Return the [X, Y] coordinate for the center point of the cell that contains the specified text.  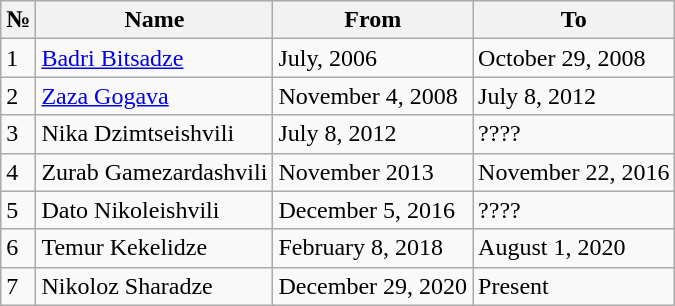
Badri Bitsadze [154, 58]
Zaza Gogava [154, 96]
November 2013 [373, 172]
November 4, 2008 [373, 96]
5 [18, 210]
November 22, 2016 [574, 172]
December 5, 2016 [373, 210]
7 [18, 286]
December 29, 2020 [373, 286]
№ [18, 20]
Nikoloz Sharadze [154, 286]
October 29, 2008 [574, 58]
Nika Dzimtseishvili [154, 134]
6 [18, 248]
4 [18, 172]
August 1, 2020 [574, 248]
3 [18, 134]
1 [18, 58]
Zurab Gamezardashvili [154, 172]
Dato Nikoleishvili [154, 210]
Present [574, 286]
Temur Kekelidze [154, 248]
From [373, 20]
Name [154, 20]
2 [18, 96]
February 8, 2018 [373, 248]
July, 2006 [373, 58]
To [574, 20]
